Capture the cell that displays the provided text and extract its (x, y) central coordinate. 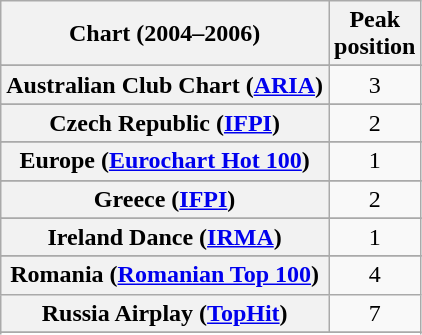
Australian Club Chart (ARIA) (165, 85)
7 (374, 313)
Greece (IFPI) (165, 199)
Europe (Eurochart Hot 100) (165, 161)
Czech Republic (IFPI) (165, 123)
Russia Airplay (TopHit) (165, 313)
4 (374, 275)
Chart (2004–2006) (165, 34)
Ireland Dance (IRMA) (165, 237)
3 (374, 85)
Romania (Romanian Top 100) (165, 275)
Peakposition (374, 34)
